Return the [x, y] coordinate for the center point of the cell that contains the specified text.  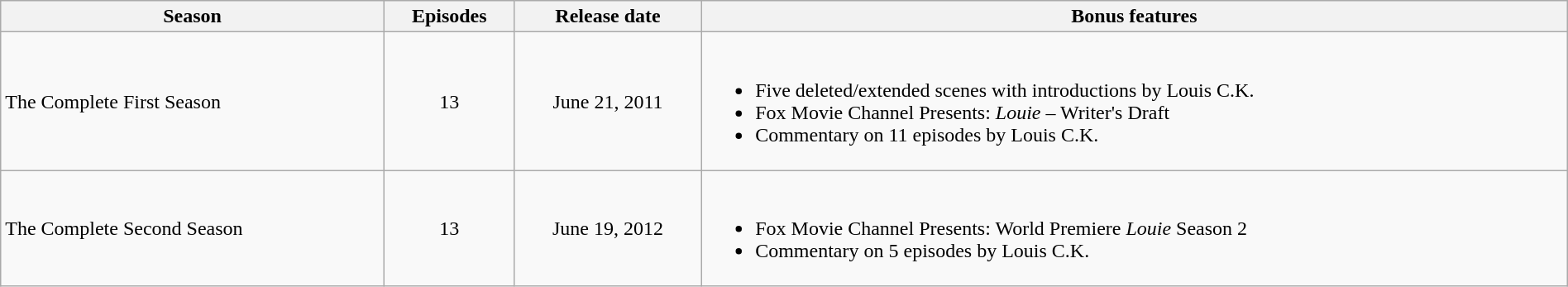
Fox Movie Channel Presents: World Premiere Louie Season 2Commentary on 5 episodes by Louis C.K. [1135, 228]
Release date [607, 17]
The Complete Second Season [192, 228]
Bonus features [1135, 17]
Episodes [449, 17]
The Complete First Season [192, 101]
Season [192, 17]
June 19, 2012 [607, 228]
June 21, 2011 [607, 101]
